Identify which cell holds the provided text, then report its [x, y] central coordinate. 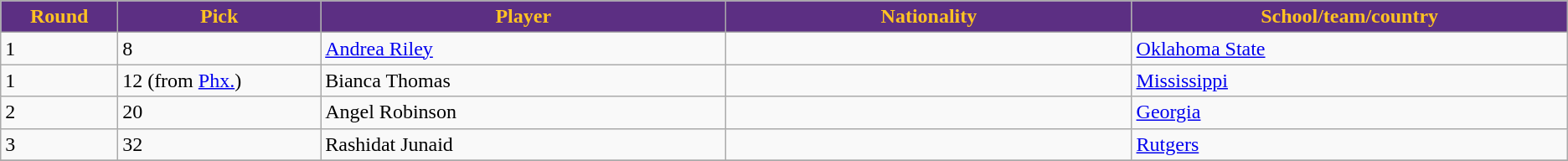
Bianca Thomas [524, 80]
Oklahoma State [1349, 49]
3 [59, 144]
Player [524, 17]
School/team/country [1349, 17]
Andrea Riley [524, 49]
Pick [219, 17]
8 [219, 49]
Mississippi [1349, 80]
Angel Robinson [524, 112]
Round [59, 17]
32 [219, 144]
Georgia [1349, 112]
2 [59, 112]
20 [219, 112]
Rashidat Junaid [524, 144]
12 (from Phx.) [219, 80]
Rutgers [1349, 144]
Nationality [929, 17]
